Identify which cell holds the provided text, then report its (X, Y) central coordinate. 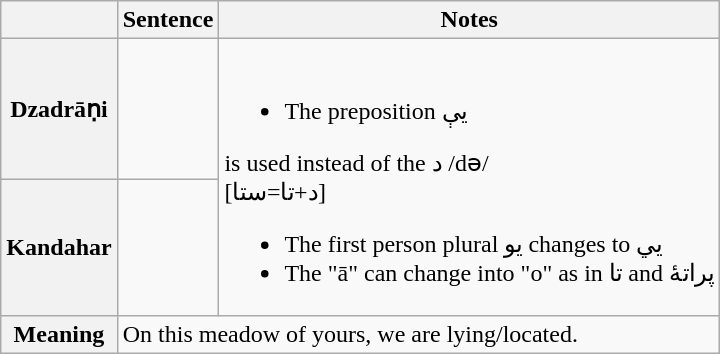
Notes (470, 20)
Meaning (59, 334)
On this meadow of yours, we are lying/located. (418, 334)
Sentence (168, 20)
The preposition يېis used instead of the د /də/[د+تا=ستا]The first person plural يو changes to ييThe "ā" can change into "o" as in تا and پراتۀ (470, 178)
Dzadrāṇi (59, 110)
Kandahar (59, 248)
